Scan for the cell matching the given text and deliver its (x, y) coordinate at center. 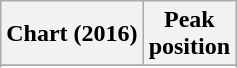
Peakposition (189, 34)
Chart (2016) (72, 34)
